Provide the [X, Y] coordinate of the cell's center where the given text is located.  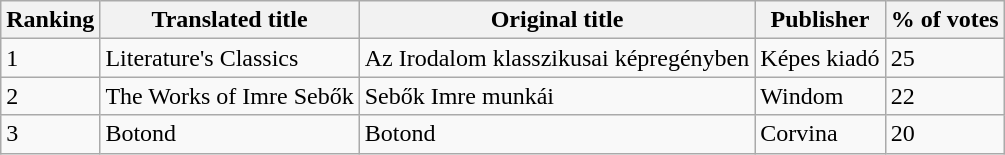
20 [944, 134]
Windom [820, 96]
Az Irodalom klasszikusai képregényben [557, 58]
3 [50, 134]
22 [944, 96]
% of votes [944, 20]
1 [50, 58]
Ranking [50, 20]
Publisher [820, 20]
25 [944, 58]
Képes kiadó [820, 58]
Corvina [820, 134]
2 [50, 96]
Translated title [230, 20]
Literature's Classics [230, 58]
Original title [557, 20]
The Works of Imre Sebők [230, 96]
Sebők Imre munkái [557, 96]
